Pinpoint the cell where the given text exists, returning its [x, y] midpoint coordinate. 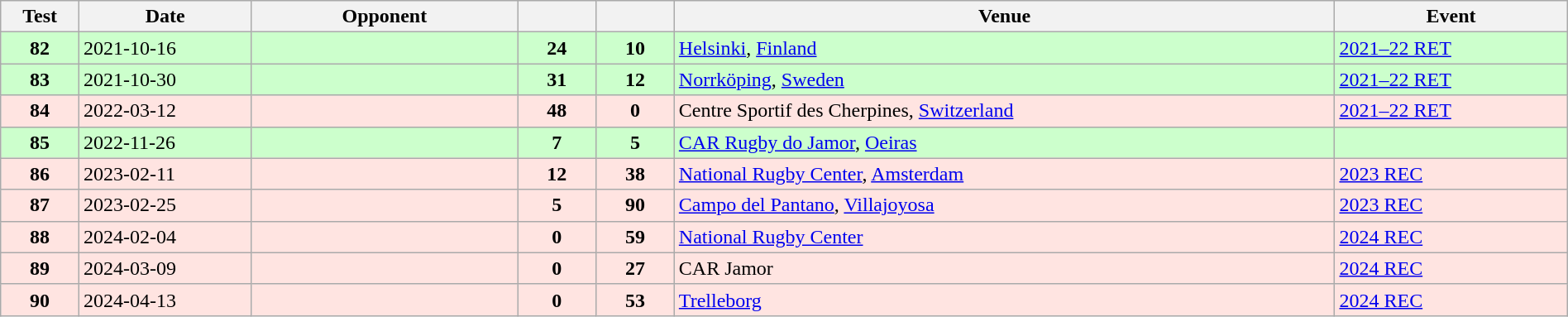
Helsinki, Finland [1004, 48]
Date [165, 17]
31 [557, 79]
2021-10-16 [165, 48]
Test [40, 17]
7 [557, 142]
Centre Sportif des Cherpines, Switzerland [1004, 111]
82 [40, 48]
53 [635, 300]
89 [40, 268]
59 [635, 237]
85 [40, 142]
88 [40, 237]
Venue [1004, 17]
2022-11-26 [165, 142]
Norrköping, Sweden [1004, 79]
2021-10-30 [165, 79]
2024-03-09 [165, 268]
Opponent [385, 17]
84 [40, 111]
87 [40, 205]
24 [557, 48]
2024-02-04 [165, 237]
86 [40, 174]
National Rugby Center, Amsterdam [1004, 174]
38 [635, 174]
10 [635, 48]
2023-02-11 [165, 174]
83 [40, 79]
2024-04-13 [165, 300]
Trelleborg [1004, 300]
CAR Rugby do Jamor, Oeiras [1004, 142]
CAR Jamor [1004, 268]
Event [1451, 17]
48 [557, 111]
2023-02-25 [165, 205]
Campo del Pantano, Villajoyosa [1004, 205]
2022-03-12 [165, 111]
27 [635, 268]
National Rugby Center [1004, 237]
